Provide the (X, Y) coordinate of the cell's center where the given text is located.  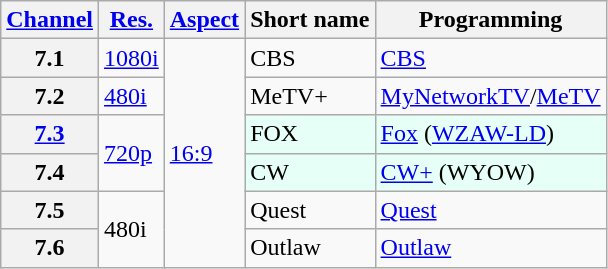
720p (132, 153)
7.3 (50, 134)
7.2 (50, 96)
1080i (132, 58)
16:9 (204, 153)
Short name (310, 20)
CW+ (WYOW) (490, 172)
MeTV+ (310, 96)
Channel (50, 20)
7.5 (50, 210)
7.4 (50, 172)
FOX (310, 134)
MyNetworkTV/MeTV (490, 96)
Programming (490, 20)
Aspect (204, 20)
7.6 (50, 248)
Fox (WZAW-LD) (490, 134)
CW (310, 172)
7.1 (50, 58)
Res. (132, 20)
